Return [X, Y] of the center of cell containing provided text 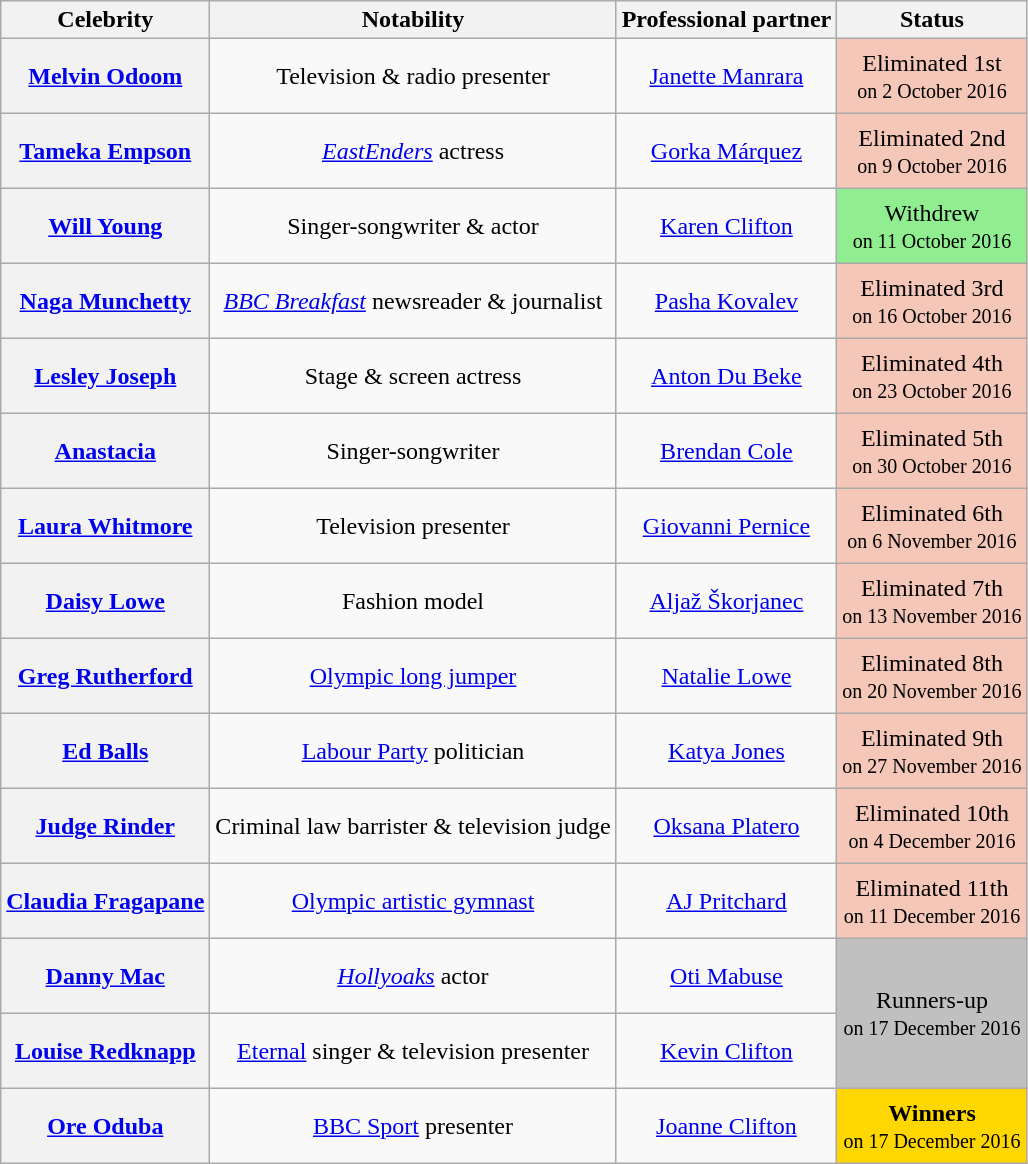
Eliminated 8thon 20 November 2016 [932, 676]
Brendan Cole [726, 452]
Melvin Odoom [106, 76]
Eliminated 3rdon 16 October 2016 [932, 302]
Withdrew on 11 October 2016 [932, 226]
Aljaž Škorjanec [726, 602]
Judge Rinder [106, 826]
Ed Balls [106, 752]
Eliminated 4thon 23 October 2016 [932, 376]
Danny Mac [106, 976]
Joanne Clifton [726, 1126]
Eliminated 6thon 6 November 2016 [932, 526]
AJ Pritchard [726, 902]
Singer-songwriter [413, 452]
Hollyoaks actor [413, 976]
Labour Party politician [413, 752]
Winnerson 17 December 2016 [932, 1126]
Eternal singer & television presenter [413, 1052]
Katya Jones [726, 752]
Olympic long jumper [413, 676]
Gorka Márquez [726, 152]
Runners-upon 17 December 2016 [932, 1014]
Pasha Kovalev [726, 302]
Daisy Lowe [106, 602]
EastEnders actress [413, 152]
Olympic artistic gymnast [413, 902]
BBC Breakfast newsreader & journalist [413, 302]
Singer-songwriter & actor [413, 226]
Lesley Joseph [106, 376]
Oti Mabuse [726, 976]
Naga Munchetty [106, 302]
Giovanni Pernice [726, 526]
Anastacia [106, 452]
Eliminated 10thon 4 December 2016 [932, 826]
Eliminated 7thon 13 November 2016 [932, 602]
Tameka Empson [106, 152]
Anton Du Beke [726, 376]
Professional partner [726, 20]
Eliminated 9thon 27 November 2016 [932, 752]
Television & radio presenter [413, 76]
Louise Redknapp [106, 1052]
Eliminated 2ndon 9 October 2016 [932, 152]
Criminal law barrister & television judge [413, 826]
Notability [413, 20]
Greg Rutherford [106, 676]
Eliminated 11thon 11 December 2016 [932, 902]
Laura Whitmore [106, 526]
Celebrity [106, 20]
Fashion model [413, 602]
Kevin Clifton [726, 1052]
Stage & screen actress [413, 376]
Eliminated 1ston 2 October 2016 [932, 76]
Natalie Lowe [726, 676]
Claudia Fragapane [106, 902]
BBC Sport presenter [413, 1126]
Karen Clifton [726, 226]
Janette Manrara [726, 76]
Ore Oduba [106, 1126]
Television presenter [413, 526]
Status [932, 20]
Will Young [106, 226]
Eliminated 5thon 30 October 2016 [932, 452]
Oksana Platero [726, 826]
